Identify which cell holds the provided text, then report its (X, Y) central coordinate. 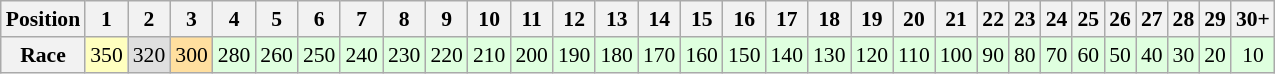
260 (276, 55)
Position (43, 19)
2 (150, 19)
25 (1088, 19)
22 (993, 19)
200 (532, 55)
26 (1120, 19)
16 (744, 19)
230 (404, 55)
60 (1088, 55)
70 (1057, 55)
9 (446, 19)
11 (532, 19)
27 (1152, 19)
190 (574, 55)
50 (1120, 55)
250 (320, 55)
320 (150, 55)
130 (830, 55)
19 (872, 19)
13 (616, 19)
15 (702, 19)
170 (660, 55)
12 (574, 19)
4 (234, 19)
90 (993, 55)
40 (1152, 55)
100 (956, 55)
28 (1184, 19)
220 (446, 55)
110 (914, 55)
18 (830, 19)
150 (744, 55)
29 (1215, 19)
14 (660, 19)
21 (956, 19)
240 (362, 55)
3 (192, 19)
120 (872, 55)
350 (106, 55)
140 (786, 55)
5 (276, 19)
17 (786, 19)
8 (404, 19)
280 (234, 55)
1 (106, 19)
160 (702, 55)
30+ (1253, 19)
23 (1025, 19)
180 (616, 55)
300 (192, 55)
7 (362, 19)
80 (1025, 55)
6 (320, 19)
Race (43, 55)
210 (490, 55)
30 (1184, 55)
24 (1057, 19)
